Detect which cell encompasses the target text, then output its (X, Y) center coordinate. 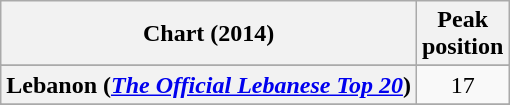
Chart (2014) (209, 34)
Peakposition (462, 34)
Lebanon (The Official Lebanese Top 20) (209, 85)
17 (462, 85)
